Return the (x, y) coordinate for the center point of the cell that contains the specified text.  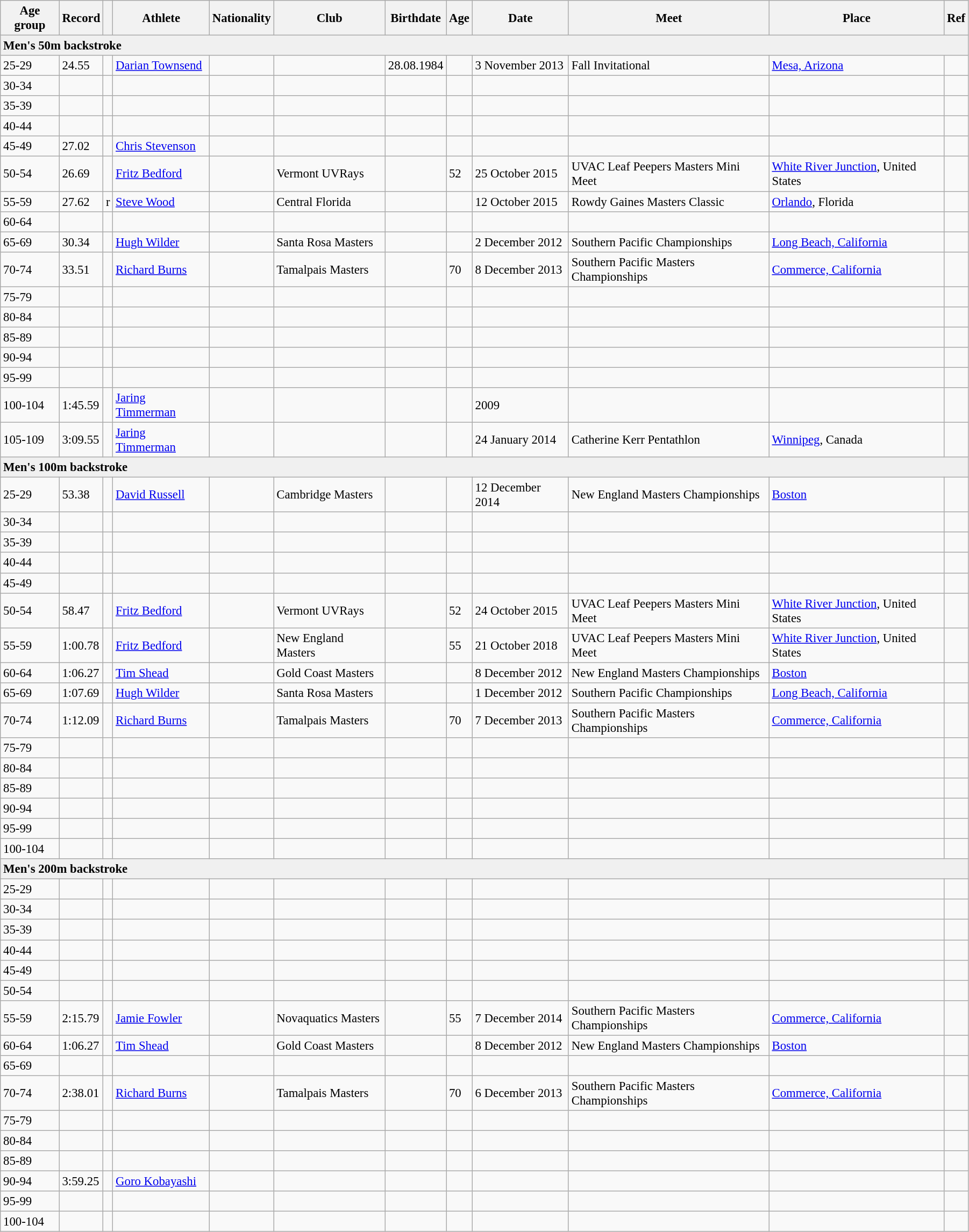
David Russell (161, 495)
Athlete (161, 18)
Place (856, 18)
Darian Townsend (161, 66)
Chris Stevenson (161, 147)
53.38 (81, 495)
2009 (521, 405)
Mesa, Arizona (856, 66)
Central Florida (330, 202)
24.55 (81, 66)
Birthdate (416, 18)
26.69 (81, 174)
Novaquatics Masters (330, 1017)
2:38.01 (81, 1093)
27.02 (81, 147)
Rowdy Gaines Masters Classic (669, 202)
28.08.1984 (416, 66)
27.62 (81, 202)
7 December 2014 (521, 1017)
1:45.59 (81, 405)
2:15.79 (81, 1017)
1:12.09 (81, 721)
30.34 (81, 242)
Club (330, 18)
Meet (669, 18)
12 December 2014 (521, 495)
Cambridge Masters (330, 495)
8 December 2013 (521, 269)
Nationality (241, 18)
Date (521, 18)
Winnipeg, Canada (856, 440)
Ref (956, 18)
Steve Wood (161, 202)
3 November 2013 (521, 66)
21 October 2018 (521, 645)
Age group (30, 18)
6 December 2013 (521, 1093)
1 December 2012 (521, 693)
Men's 200m backstroke (484, 869)
Jamie Fowler (161, 1017)
25 October 2015 (521, 174)
1:07.69 (81, 693)
7 December 2013 (521, 721)
Age (459, 18)
Orlando, Florida (856, 202)
New England Masters (330, 645)
12 October 2015 (521, 202)
58.47 (81, 611)
1:00.78 (81, 645)
24 October 2015 (521, 611)
3:59.25 (81, 1181)
105-109 (30, 440)
r (108, 202)
Catherine Kerr Pentathlon (669, 440)
Men's 100m backstroke (484, 467)
33.51 (81, 269)
2 December 2012 (521, 242)
Record (81, 18)
Goro Kobayashi (161, 1181)
3:09.55 (81, 440)
Fall Invitational (669, 66)
Men's 50m backstroke (484, 46)
24 January 2014 (521, 440)
